Detect which cell encompasses the target text, then output its [X, Y] center coordinate. 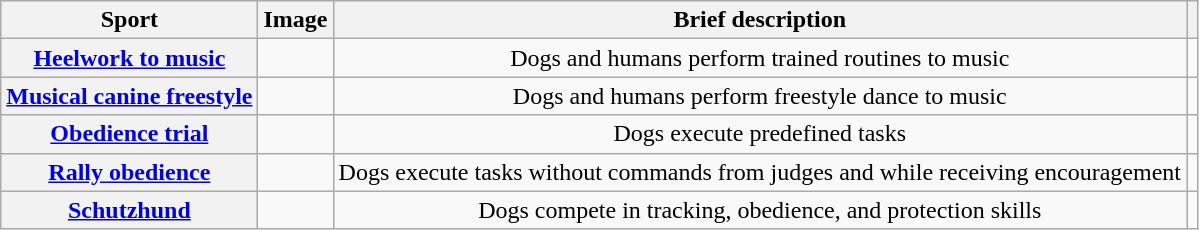
Brief description [760, 20]
Schutzhund [130, 210]
Dogs and humans perform trained routines to music [760, 58]
Rally obedience [130, 172]
Dogs and humans perform freestyle dance to music [760, 96]
Dogs execute tasks without commands from judges and while receiving encouragement [760, 172]
Dogs execute predefined tasks [760, 134]
Heelwork to music [130, 58]
Image [296, 20]
Dogs compete in tracking, obedience, and protection skills [760, 210]
Sport [130, 20]
Obedience trial [130, 134]
Musical canine freestyle [130, 96]
